From the cell containing the given text, extract its center point as (X, Y) coordinate. 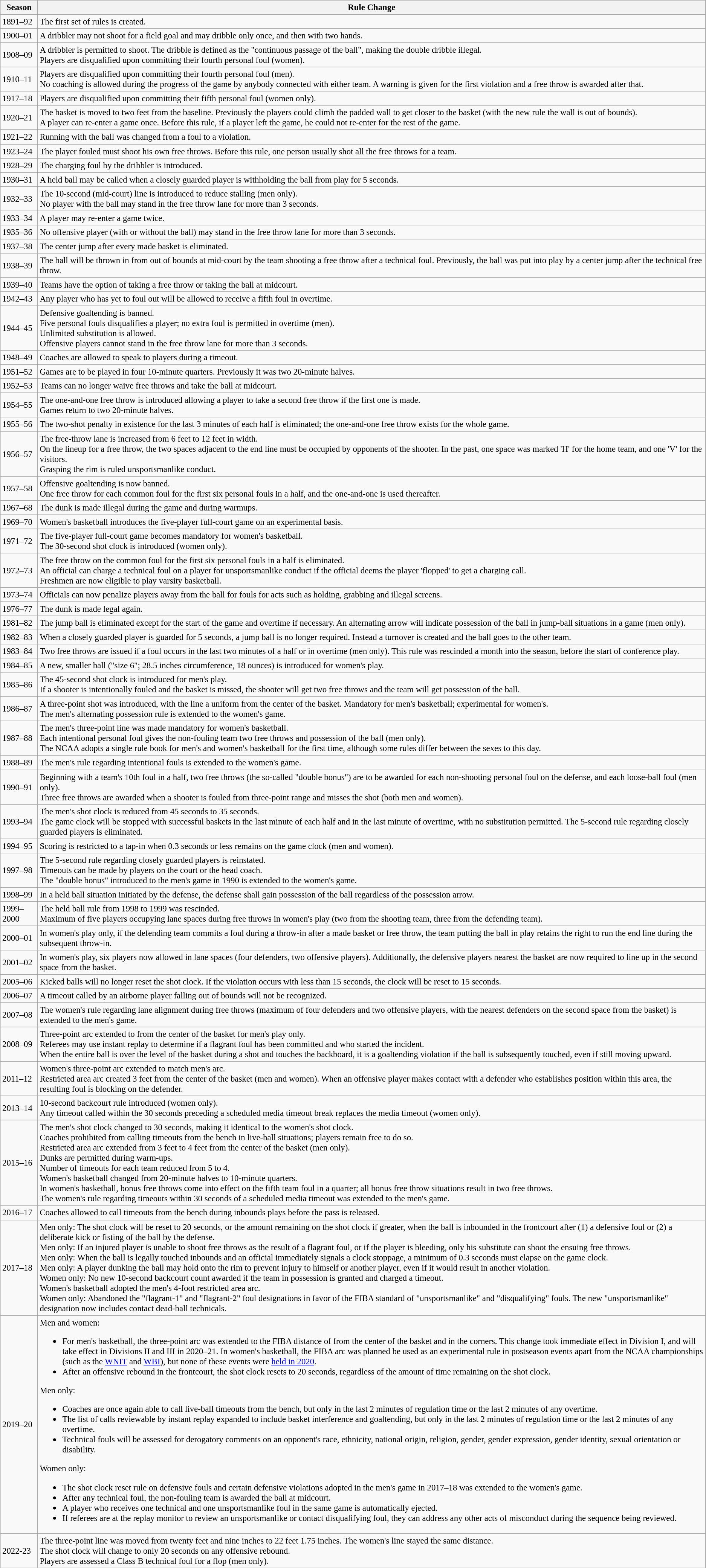
2017–18 (19, 1268)
Kicked balls will no longer reset the shot clock. If the violation occurs with less than 15 seconds, the clock will be reset to 15 seconds. (371, 981)
1928–29 (19, 165)
Rule Change (371, 8)
1939–40 (19, 285)
The five-player full-court game becomes mandatory for women's basketball.The 30-second shot clock is introduced (women only). (371, 541)
1983–84 (19, 651)
1900–01 (19, 36)
Officials can now penalize players away from the ball for fouls for acts such as holding, grabbing and illegal screens. (371, 595)
1937–38 (19, 246)
The dunk is made illegal during the game and during warmups. (371, 507)
A player may re-enter a game twice. (371, 218)
2011–12 (19, 1079)
1917–18 (19, 99)
2013–14 (19, 1108)
A held ball may be called when a closely guarded player is withholding the ball from play for 5 seconds. (371, 180)
1942–43 (19, 299)
Running with the ball was changed from a foul to a violation. (371, 137)
Women's basketball introduces the five-player full-court game on an experimental basis. (371, 522)
The two-shot penalty in existence for the last 3 minutes of each half is eliminated; the one-and-one free throw exists for the whole game. (371, 425)
Games are to be played in four 10-minute quarters. Previously it was two 20-minute halves. (371, 372)
1976–77 (19, 609)
In a held ball situation initiated by the defense, the defense shall gain possession of the ball regardless of the possession arrow. (371, 894)
1971–72 (19, 541)
1908–09 (19, 55)
1985–86 (19, 684)
2006–07 (19, 996)
The dunk is made legal again. (371, 609)
1938–39 (19, 266)
2001–02 (19, 962)
1981–82 (19, 623)
1954–55 (19, 405)
1956–57 (19, 454)
1973–74 (19, 595)
Season (19, 8)
1891–92 (19, 22)
2022-23 (19, 1551)
1932–33 (19, 199)
The one-and-one free throw is introduced allowing a player to take a second free throw if the first one is made.Games return to two 20-minute halves. (371, 405)
1933–34 (19, 218)
1952–53 (19, 386)
A dribbler may not shoot for a field goal and may dribble only once, and then with two hands. (371, 36)
1997–98 (19, 870)
1998–99 (19, 894)
A timeout called by an airborne player falling out of bounds will not be recognized. (371, 996)
The men's rule regarding intentional fouls is extended to the women's game. (371, 763)
1990–91 (19, 787)
1910–11 (19, 79)
Scoring is restricted to a tap-in when 0.3 seconds or less remains on the game clock (men and women). (371, 846)
Coaches are allowed to speak to players during a timeout. (371, 358)
1923–24 (19, 151)
2015–16 (19, 1163)
1921–22 (19, 137)
2008–09 (19, 1044)
1987–88 (19, 739)
1972–73 (19, 570)
1957–58 (19, 489)
1951–52 (19, 372)
The first set of rules is created. (371, 22)
1984–85 (19, 666)
1948–49 (19, 358)
1993–94 (19, 821)
2007–08 (19, 1015)
The player fouled must shoot his own free throws. Before this rule, one person usually shot all the free throws for a team. (371, 151)
The charging foul by the dribbler is introduced. (371, 165)
Any player who has yet to foul out will be allowed to receive a fifth foul in overtime. (371, 299)
1999–2000 (19, 914)
2005–06 (19, 981)
2000–01 (19, 938)
1967–68 (19, 507)
Coaches allowed to call timeouts from the bench during inbounds plays before the pass is released. (371, 1213)
1982–83 (19, 637)
Teams can no longer waive free throws and take the ball at midcourt. (371, 386)
2016–17 (19, 1213)
No offensive player (with or without the ball) may stand in the free throw lane for more than 3 seconds. (371, 232)
1955–56 (19, 425)
1935–36 (19, 232)
Teams have the option of taking a free throw or taking the ball at midcourt. (371, 285)
1969–70 (19, 522)
2019–20 (19, 1425)
The center jump after every made basket is eliminated. (371, 246)
1944–45 (19, 328)
1988–89 (19, 763)
1920–21 (19, 117)
A new, smaller ball ("size 6"; 28.5 inches circumference, 18 ounces) is introduced for women's play. (371, 666)
Players are disqualified upon committing their fifth personal foul (women only). (371, 99)
1986–87 (19, 709)
1994–95 (19, 846)
1930–31 (19, 180)
